Capture the cell that displays the provided text and extract its [X, Y] central coordinate. 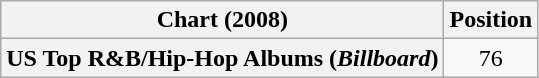
US Top R&B/Hip-Hop Albums (Billboard) [222, 58]
76 [491, 58]
Position [491, 20]
Chart (2008) [222, 20]
